Return the [x, y] coordinate for the center point of the cell that contains the specified text.  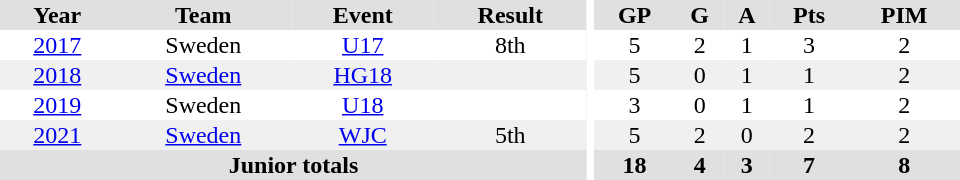
U18 [363, 105]
2018 [58, 75]
PIM [904, 15]
18 [635, 165]
Pts [810, 15]
U17 [363, 45]
7 [810, 165]
8 [904, 165]
Result [511, 15]
4 [700, 165]
Year [58, 15]
5th [511, 135]
WJC [363, 135]
2019 [58, 105]
A [747, 15]
2021 [58, 135]
Event [363, 15]
HG18 [363, 75]
Junior totals [294, 165]
GP [635, 15]
2017 [58, 45]
8th [511, 45]
Team [204, 15]
G [700, 15]
